Determine the (X, Y) coordinate at the center of the cell enclosing the given text.  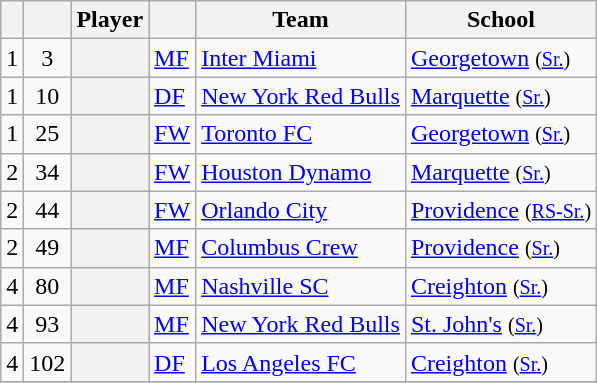
School (500, 20)
Providence (Sr.) (500, 248)
102 (48, 362)
St. John's (Sr.) (500, 324)
Inter Miami (301, 58)
10 (48, 96)
3 (48, 58)
Orlando City (301, 210)
Toronto FC (301, 134)
Houston Dynamo (301, 172)
Nashville SC (301, 286)
80 (48, 286)
44 (48, 210)
25 (48, 134)
49 (48, 248)
Columbus Crew (301, 248)
34 (48, 172)
93 (48, 324)
Team (301, 20)
Providence (RS-Sr.) (500, 210)
Los Angeles FC (301, 362)
Player (110, 20)
